Provide the [X, Y] coordinate of the cell's center where the given text is located.  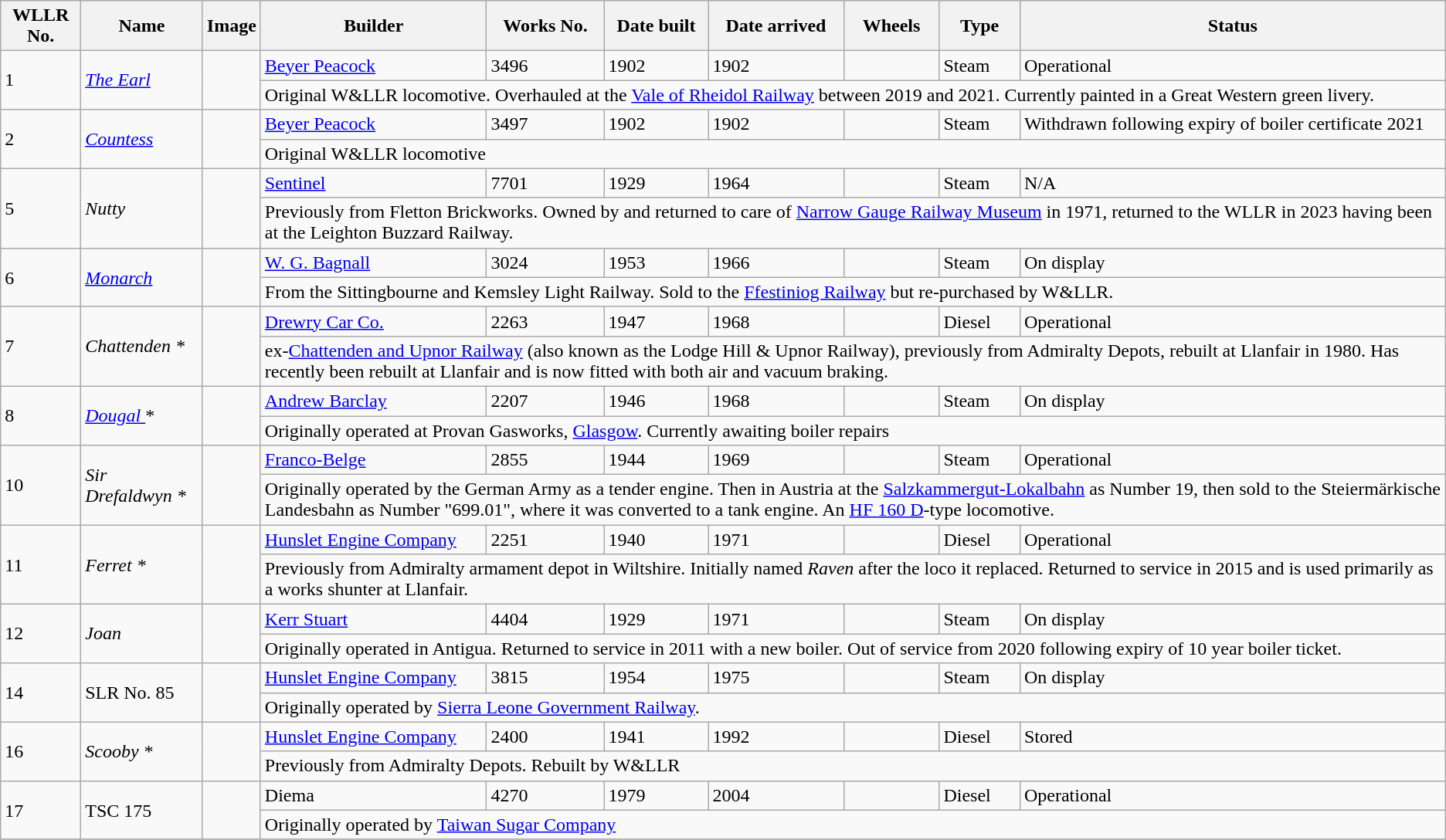
6 [41, 277]
Sir Drefaldwyn * [142, 485]
2400 [545, 737]
3815 [545, 678]
11 [41, 565]
2207 [545, 401]
1954 [657, 678]
Withdrawn following expiry of boiler certificate 2021 [1233, 124]
14 [41, 693]
16 [41, 751]
Diema [374, 795]
Wheels [891, 26]
The Earl [142, 80]
17 [41, 810]
Originally operated by Taiwan Sugar Company [853, 825]
W. G. Bagnall [374, 262]
WLLR No. [41, 26]
4404 [545, 619]
12 [41, 634]
TSC 175 [142, 810]
Nutty [142, 208]
1964 [776, 183]
Name [142, 26]
7 [41, 346]
1944 [657, 460]
1940 [657, 540]
7701 [545, 183]
Originally operated in Antigua. Returned to service in 2011 with a new boiler. Out of service from 2020 following expiry of 10 year boiler ticket. [853, 649]
1953 [657, 262]
1975 [776, 678]
1946 [657, 401]
Ferret * [142, 565]
Image [232, 26]
Date arrived [776, 26]
1 [41, 80]
Dougal * [142, 415]
Status [1233, 26]
1992 [776, 737]
Chattenden * [142, 346]
1979 [657, 795]
Works No. [545, 26]
8 [41, 415]
1947 [657, 321]
2 [41, 139]
Originally operated at Provan Gasworks, Glasgow. Currently awaiting boiler repairs [853, 430]
1966 [776, 262]
Builder [374, 26]
1941 [657, 737]
Originally operated by Sierra Leone Government Railway. [853, 707]
Type [979, 26]
2004 [776, 795]
3024 [545, 262]
Franco-Belge [374, 460]
Original W&LLR locomotive [853, 154]
Drewry Car Co. [374, 321]
Date built [657, 26]
Kerr Stuart [374, 619]
Previously from Admiralty Depots. Rebuilt by W&LLR [853, 766]
2251 [545, 540]
10 [41, 485]
Countess [142, 139]
2263 [545, 321]
1969 [776, 460]
SLR No. 85 [142, 693]
From the Sittingbourne and Kemsley Light Railway. Sold to the Ffestiniog Railway but re-purchased by W&LLR. [853, 292]
Scooby * [142, 751]
Andrew Barclay [374, 401]
Stored [1233, 737]
Monarch [142, 277]
Sentinel [374, 183]
4270 [545, 795]
3497 [545, 124]
N/A [1233, 183]
Joan [142, 634]
Original W&LLR locomotive. Overhauled at the Vale of Rheidol Railway between 2019 and 2021. Currently painted in a Great Western green livery. [853, 95]
5 [41, 208]
3496 [545, 66]
2855 [545, 460]
